From the cell containing the given text, extract its center point as [x, y] coordinate. 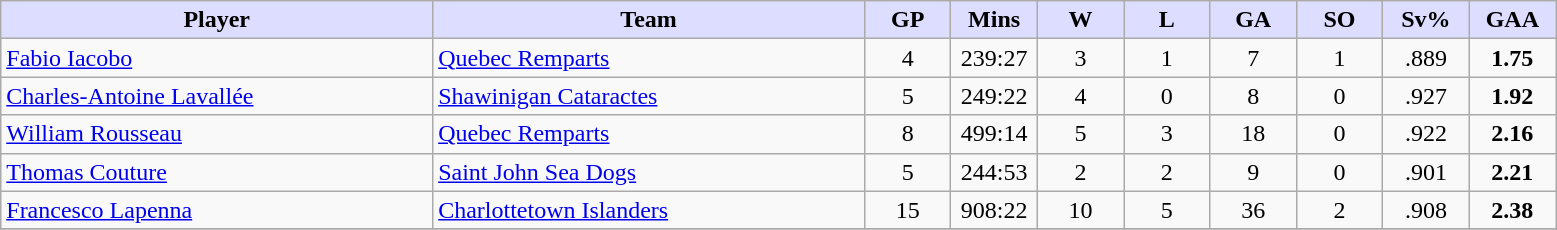
Thomas Couture [217, 172]
Player [217, 20]
2.38 [1512, 210]
.927 [1426, 96]
William Rousseau [217, 134]
18 [1253, 134]
SO [1339, 20]
239:27 [994, 58]
10 [1080, 210]
36 [1253, 210]
GA [1253, 20]
.908 [1426, 210]
Team [649, 20]
244:53 [994, 172]
Shawinigan Cataractes [649, 96]
2.16 [1512, 134]
1.75 [1512, 58]
GAA [1512, 20]
Mins [994, 20]
908:22 [994, 210]
1.92 [1512, 96]
W [1080, 20]
.901 [1426, 172]
15 [908, 210]
Sv% [1426, 20]
9 [1253, 172]
GP [908, 20]
Francesco Lapenna [217, 210]
2.21 [1512, 172]
Charlottetown Islanders [649, 210]
.922 [1426, 134]
.889 [1426, 58]
Charles-Antoine Lavallée [217, 96]
7 [1253, 58]
Saint John Sea Dogs [649, 172]
249:22 [994, 96]
Fabio Iacobo [217, 58]
499:14 [994, 134]
L [1167, 20]
